Determine the (X, Y) coordinate at the center of the cell enclosing the given text.  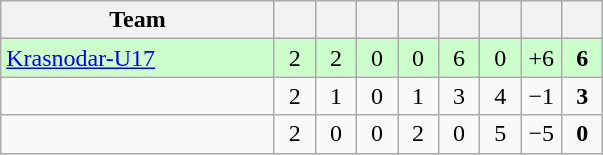
+6 (542, 58)
Team (138, 20)
−5 (542, 134)
−1 (542, 96)
4 (500, 96)
5 (500, 134)
Krasnodar-U17 (138, 58)
